Output the (X, Y) coordinate of the center of the cell containing the given text.  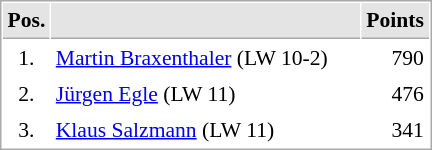
2. (26, 93)
Martin Braxenthaler (LW 10-2) (206, 57)
Klaus Salzmann (LW 11) (206, 129)
476 (396, 93)
Pos. (26, 21)
3. (26, 129)
Jürgen Egle (LW 11) (206, 93)
341 (396, 129)
790 (396, 57)
Points (396, 21)
1. (26, 57)
